Provide the (X, Y) coordinate of the cell's center where the given text is located.  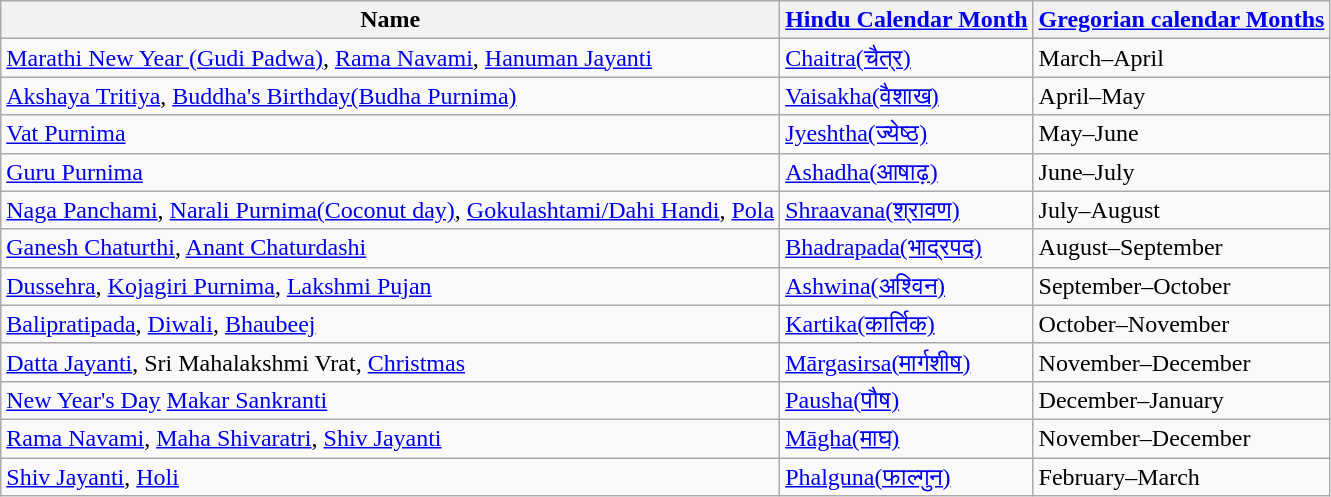
Vat Purnima (390, 134)
Gregorian calendar Months (1182, 20)
Jyeshtha(ज्येष्ठ) (906, 134)
September–October (1182, 286)
Ashadha(आषाढ़) (906, 172)
October–November (1182, 324)
Māgha(माघ) (906, 438)
May–June (1182, 134)
Rama Navami, Maha Shivaratri, Shiv Jayanti (390, 438)
June–July (1182, 172)
December–January (1182, 400)
Bhadrapada(भाद्रपद) (906, 248)
Akshaya Tritiya, Buddha's Birthday(Budha Purnima) (390, 96)
Name (390, 20)
Guru Purnima (390, 172)
February–March (1182, 477)
Balipratipada, Diwali, Bhaubeej (390, 324)
New Year's Day Makar Sankranti (390, 400)
Kartika(कार्तिक) (906, 324)
Naga Panchami, Narali Purnima(Coconut day), Gokulashtami/Dahi Handi, Pola (390, 210)
Vaisakha(वैशाख) (906, 96)
Shiv Jayanti, Holi (390, 477)
Marathi New Year (Gudi Padwa), Rama Navami, Hanuman Jayanti (390, 58)
April–May (1182, 96)
Chaitra(चैत्र) (906, 58)
Ashwina(अश्विन) (906, 286)
August–September (1182, 248)
Ganesh Chaturthi, Anant Chaturdashi (390, 248)
Phalguna(फाल्गुन) (906, 477)
Mārgasirsa(मार्गशीष) (906, 362)
Datta Jayanti, Sri Mahalakshmi Vrat, Christmas (390, 362)
July–August (1182, 210)
Shraavana(श्रावण) (906, 210)
Dussehra, Kojagiri Purnima, Lakshmi Pujan (390, 286)
Pausha(पौष) (906, 400)
March–April (1182, 58)
Hindu Calendar Month (906, 20)
